Identify which cell holds the provided text, then report its [X, Y] central coordinate. 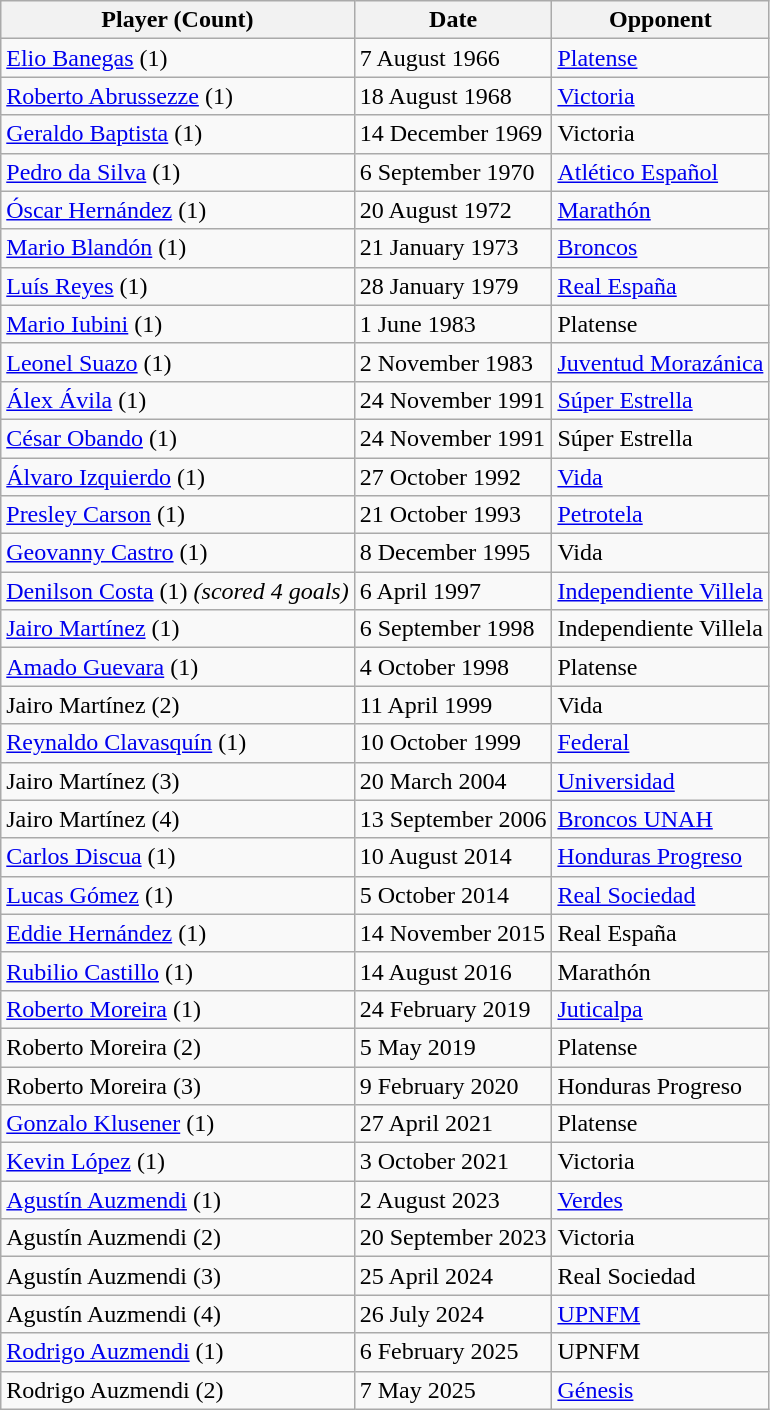
Rubilio Castillo (1) [178, 971]
7 May 2025 [453, 1390]
8 December 1995 [453, 553]
Kevin López (1) [178, 1162]
Carlos Discua (1) [178, 857]
Pedro da Silva (1) [178, 172]
Elio Banegas (1) [178, 58]
27 April 2021 [453, 1124]
Agustín Auzmendi (4) [178, 1314]
Luís Reyes (1) [178, 286]
1 June 1983 [453, 324]
4 October 1998 [453, 667]
Jairo Martínez (1) [178, 629]
Óscar Hernández (1) [178, 210]
10 October 1999 [453, 743]
Universidad [660, 781]
Génesis [660, 1390]
Broncos UNAH [660, 819]
Jairo Martínez (4) [178, 819]
Eddie Hernández (1) [178, 933]
Rodrigo Auzmendi (1) [178, 1352]
7 August 1966 [453, 58]
26 July 2024 [453, 1314]
13 September 2006 [453, 819]
Juticalpa [660, 1009]
Roberto Moreira (2) [178, 1047]
6 September 1998 [453, 629]
3 October 2021 [453, 1162]
Jairo Martínez (3) [178, 781]
9 February 2020 [453, 1085]
Opponent [660, 20]
5 May 2019 [453, 1047]
6 April 1997 [453, 591]
25 April 2024 [453, 1276]
Geraldo Baptista (1) [178, 134]
Roberto Moreira (1) [178, 1009]
Lucas Gómez (1) [178, 895]
Player (Count) [178, 20]
28 January 1979 [453, 286]
20 August 1972 [453, 210]
20 September 2023 [453, 1238]
Mario Iubini (1) [178, 324]
Agustín Auzmendi (3) [178, 1276]
14 August 2016 [453, 971]
27 October 1992 [453, 477]
Geovanny Castro (1) [178, 553]
Denilson Costa (1) (scored 4 goals) [178, 591]
Gonzalo Klusener (1) [178, 1124]
2 November 1983 [453, 362]
César Obando (1) [178, 438]
Broncos [660, 248]
21 January 1973 [453, 248]
Amado Guevara (1) [178, 667]
14 December 1969 [453, 134]
Álvaro Izquierdo (1) [178, 477]
10 August 2014 [453, 857]
6 February 2025 [453, 1352]
21 October 1993 [453, 515]
Rodrigo Auzmendi (2) [178, 1390]
5 October 2014 [453, 895]
11 April 1999 [453, 705]
Juventud Morazánica [660, 362]
Reynaldo Clavasquín (1) [178, 743]
14 November 2015 [453, 933]
Jairo Martínez (2) [178, 705]
Petrotela [660, 515]
Federal [660, 743]
6 September 1970 [453, 172]
Leonel Suazo (1) [178, 362]
Roberto Abrussezze (1) [178, 96]
Presley Carson (1) [178, 515]
Atlético Español [660, 172]
Mario Blandón (1) [178, 248]
Date [453, 20]
Agustín Auzmendi (1) [178, 1200]
Verdes [660, 1200]
24 February 2019 [453, 1009]
Álex Ávila (1) [178, 400]
Roberto Moreira (3) [178, 1085]
20 March 2004 [453, 781]
Agustín Auzmendi (2) [178, 1238]
2 August 2023 [453, 1200]
18 August 1968 [453, 96]
